Locate the cell with the specified text and output its [x, y] center coordinate. 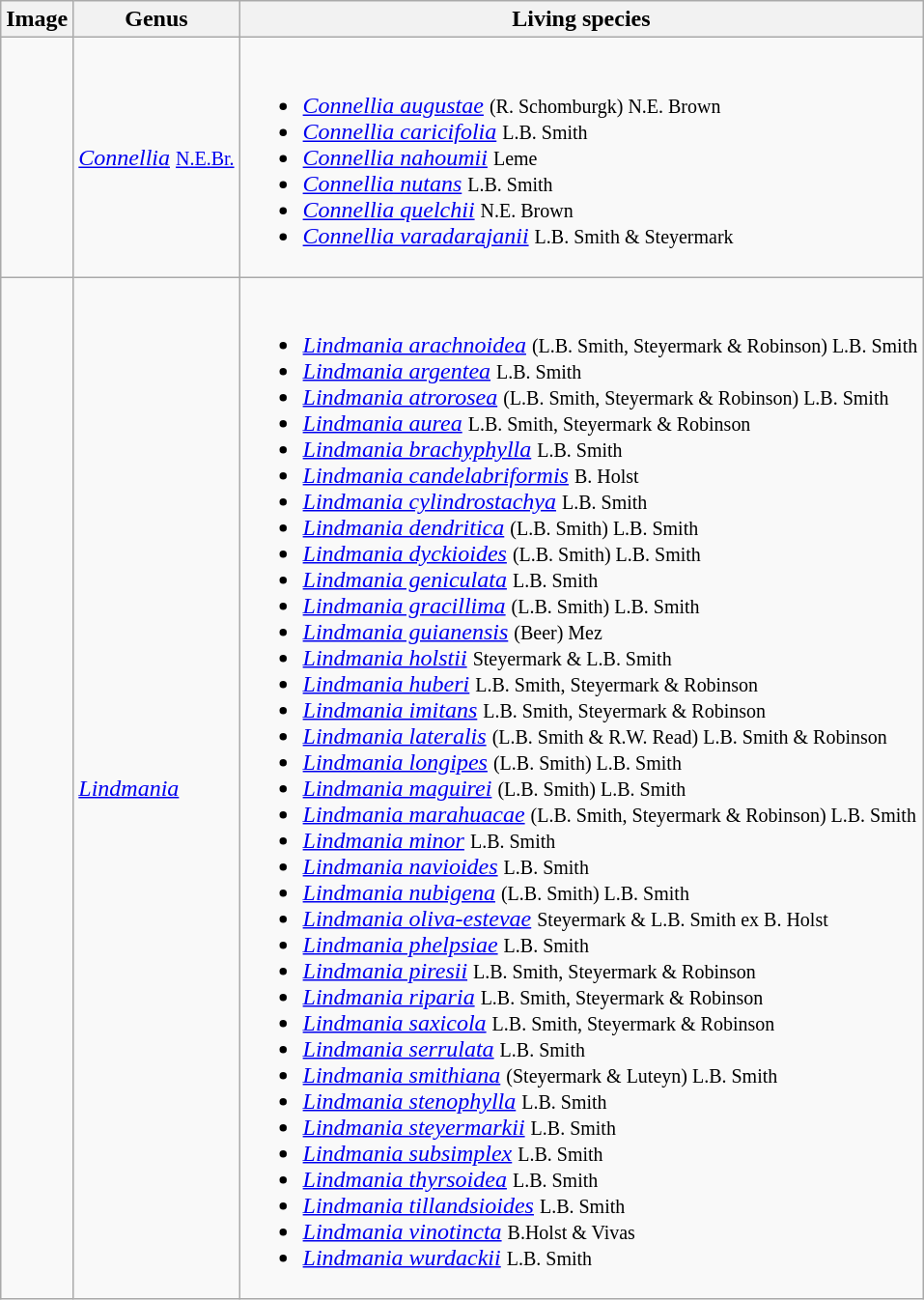
Connellia N.E.Br. [156, 157]
Image [37, 19]
Living species [581, 19]
Lindmania [156, 788]
Genus [156, 19]
